Scan for the cell matching the given text and deliver its (x, y) coordinate at center. 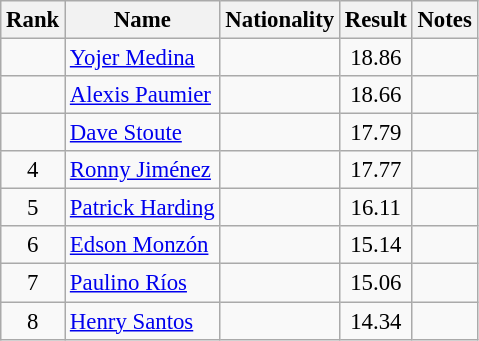
17.79 (376, 133)
Dave Stoute (142, 133)
Henry Santos (142, 321)
Paulino Ríos (142, 283)
Ronny Jiménez (142, 170)
17.77 (376, 170)
Result (376, 20)
5 (33, 208)
Nationality (280, 20)
16.11 (376, 208)
4 (33, 170)
7 (33, 283)
Alexis Paumier (142, 95)
Yojer Medina (142, 58)
15.06 (376, 283)
Notes (444, 20)
15.14 (376, 245)
18.86 (376, 58)
Patrick Harding (142, 208)
18.66 (376, 95)
Edson Monzón (142, 245)
8 (33, 321)
14.34 (376, 321)
Name (142, 20)
6 (33, 245)
Rank (33, 20)
